Return the [X, Y] coordinate for the center point of the cell that contains the specified text.  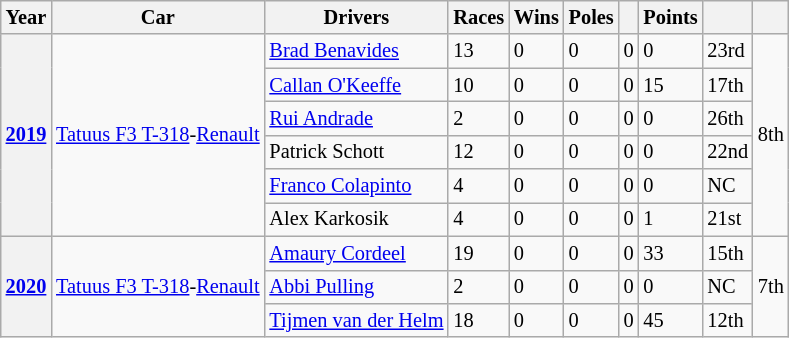
Brad Benavides [356, 51]
1 [670, 219]
15th [728, 253]
23rd [728, 51]
Races [478, 17]
10 [478, 85]
33 [670, 253]
21st [728, 219]
22nd [728, 152]
26th [728, 118]
2020 [26, 286]
45 [670, 320]
Callan O'Keeffe [356, 85]
12 [478, 152]
12th [728, 320]
19 [478, 253]
Car [158, 17]
Abbi Pulling [356, 287]
Franco Colapinto [356, 186]
Wins [536, 17]
2019 [26, 135]
Year [26, 17]
Amaury Cordeel [356, 253]
18 [478, 320]
Poles [592, 17]
Rui Andrade [356, 118]
Tijmen van der Helm [356, 320]
Alex Karkosik [356, 219]
17th [728, 85]
13 [478, 51]
Patrick Schott [356, 152]
Points [670, 17]
Drivers [356, 17]
15 [670, 85]
7th [771, 286]
8th [771, 135]
